Extract the (X, Y) coordinate from the center of the cell holding the provided text.  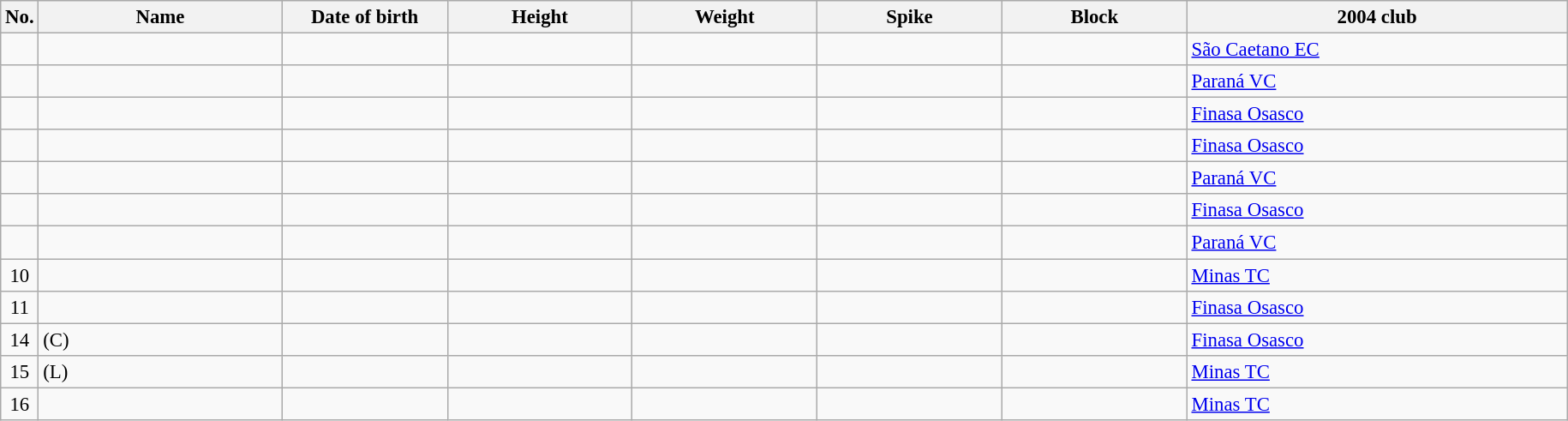
(L) (160, 371)
14 (20, 340)
2004 club (1377, 17)
Block (1094, 17)
(C) (160, 340)
10 (20, 275)
Date of birth (365, 17)
Name (160, 17)
15 (20, 371)
11 (20, 307)
Weight (725, 17)
Spike (910, 17)
Height (540, 17)
16 (20, 404)
São Caetano EC (1377, 50)
No. (20, 17)
